Scan for the cell matching the given text and deliver its [X, Y] coordinate at center. 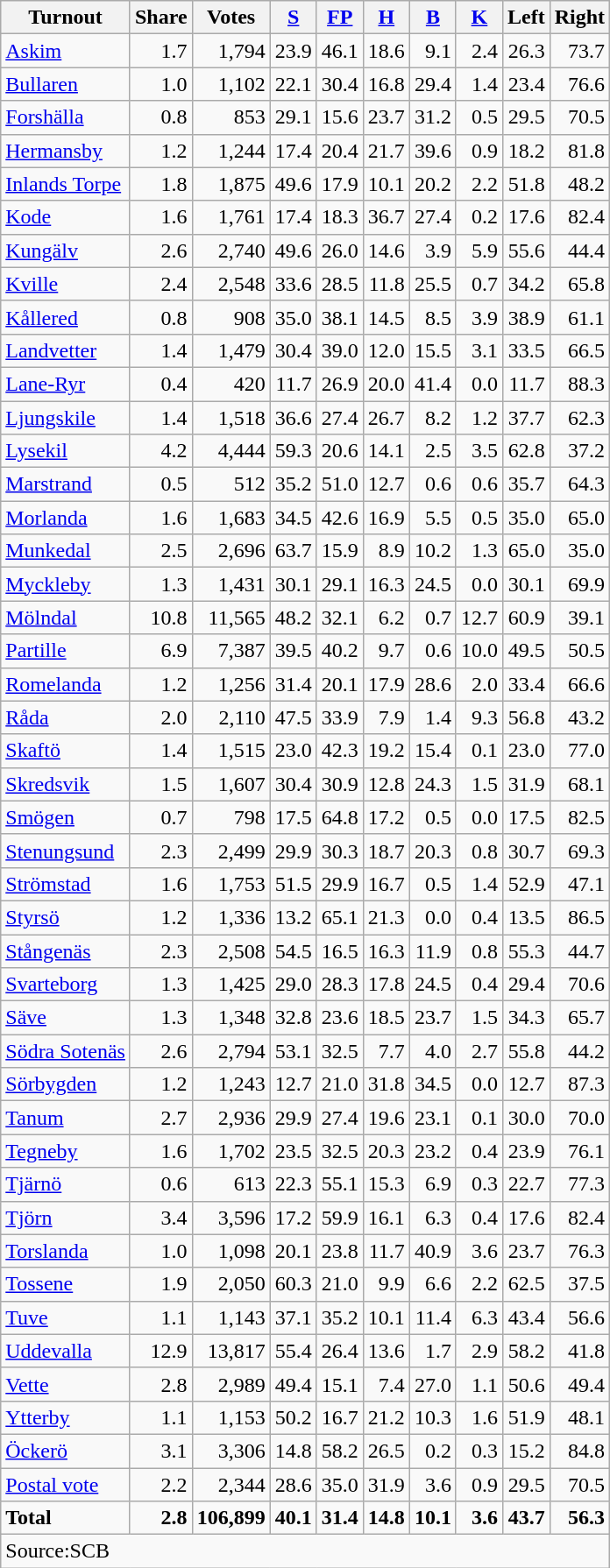
1,098 [231, 1251]
15.3 [386, 1184]
15.6 [340, 117]
29.0 [293, 985]
Tjärnö [66, 1184]
10.3 [433, 1417]
36.6 [293, 418]
Morlanda [66, 518]
Marstrand [66, 484]
55.6 [526, 251]
11.9 [433, 950]
6.6 [433, 1284]
13.6 [386, 1351]
50.5 [579, 651]
64.8 [340, 817]
Kode [66, 217]
44.4 [579, 251]
1,518 [231, 418]
9.7 [386, 651]
31.8 [386, 1084]
28.3 [340, 985]
9.9 [386, 1284]
65.8 [579, 284]
2,050 [231, 1284]
40.1 [293, 1518]
51.0 [340, 484]
51.9 [526, 1417]
66.5 [579, 350]
Romelanda [66, 684]
76.1 [579, 1151]
2,548 [231, 284]
20.6 [340, 451]
1,256 [231, 684]
1,153 [231, 1417]
5.9 [479, 251]
Sörbygden [66, 1084]
908 [231, 317]
7,387 [231, 651]
16.9 [386, 518]
47.5 [293, 717]
42.3 [340, 751]
76.6 [579, 84]
17.8 [386, 985]
2,110 [231, 717]
Ytterby [66, 1417]
5.5 [433, 518]
13,817 [231, 1351]
3.4 [161, 1218]
Partille [66, 651]
26.5 [386, 1451]
1,753 [231, 884]
77.3 [579, 1184]
12.8 [386, 784]
62.8 [526, 451]
49.5 [526, 651]
44.7 [579, 950]
22.7 [526, 1184]
26.0 [340, 251]
Råda [66, 717]
88.3 [579, 384]
33.4 [526, 684]
Munkedal [66, 551]
1,607 [231, 784]
11,565 [231, 618]
52.9 [526, 884]
798 [231, 817]
23.1 [433, 1118]
23.8 [340, 1251]
26.7 [386, 418]
2,740 [231, 251]
86.5 [579, 917]
7.7 [386, 1051]
43.7 [526, 1518]
63.7 [293, 551]
73.7 [579, 51]
51.5 [293, 884]
11.4 [433, 1317]
Share [161, 18]
Askim [66, 51]
3.5 [479, 451]
39.5 [293, 651]
24.3 [433, 784]
16.5 [340, 950]
25.5 [433, 284]
420 [231, 384]
15.1 [340, 1384]
Bullaren [66, 84]
Skredsvik [66, 784]
2.9 [479, 1351]
55.3 [526, 950]
12.0 [386, 350]
15.9 [340, 551]
43.2 [579, 717]
1,143 [231, 1317]
Turnout [66, 18]
12.9 [161, 1351]
Styrsö [66, 917]
30.3 [340, 851]
50.2 [293, 1417]
82.5 [579, 817]
15.4 [433, 751]
2,989 [231, 1384]
512 [231, 484]
28.5 [340, 284]
55.1 [340, 1184]
32.1 [340, 618]
48.1 [579, 1417]
6.2 [386, 618]
39.1 [579, 618]
19.6 [386, 1118]
46.1 [340, 51]
21.2 [386, 1417]
65.1 [340, 917]
18.5 [386, 1018]
14.6 [386, 251]
68.1 [579, 784]
38.1 [340, 317]
37.2 [579, 451]
21.3 [386, 917]
42.6 [340, 518]
1,515 [231, 751]
13.2 [293, 917]
1,348 [231, 1018]
11.8 [386, 284]
65.7 [579, 1018]
69.9 [579, 584]
81.8 [579, 151]
3,306 [231, 1451]
56.8 [526, 717]
Vette [66, 1384]
51.8 [526, 184]
Säve [66, 1018]
Lysekil [66, 451]
41.4 [433, 384]
2,794 [231, 1051]
56.3 [579, 1518]
4,444 [231, 451]
62.3 [579, 418]
37.5 [579, 1284]
50.6 [526, 1384]
37.1 [293, 1317]
59.9 [340, 1218]
40.9 [433, 1251]
Torslanda [66, 1251]
2,344 [231, 1485]
60.9 [526, 618]
Right [579, 18]
Votes [231, 18]
47.1 [579, 884]
7.9 [386, 717]
34.2 [526, 284]
Myckleby [66, 584]
Strömstad [66, 884]
33.5 [526, 350]
61.1 [579, 317]
Skaftö [66, 751]
1,683 [231, 518]
Tanum [66, 1118]
3,596 [231, 1218]
87.3 [579, 1084]
853 [231, 117]
Tuve [66, 1317]
20.2 [433, 184]
23.4 [526, 84]
1,425 [231, 985]
1,336 [231, 917]
34.3 [526, 1018]
Stenungsund [66, 851]
Tossene [66, 1284]
Ljungskile [66, 418]
20.4 [340, 151]
16.8 [386, 84]
1,702 [231, 1151]
56.6 [579, 1317]
1.8 [161, 184]
69.3 [579, 851]
9.3 [479, 717]
26.3 [526, 51]
53.1 [293, 1051]
18.6 [386, 51]
Öckerö [66, 1451]
Source:SCB [305, 1551]
9.1 [433, 51]
27.0 [433, 1384]
30.0 [526, 1118]
40.2 [340, 651]
Inlands Torpe [66, 184]
16.1 [386, 1218]
76.3 [579, 1251]
18.2 [526, 151]
39.6 [433, 151]
18.7 [386, 851]
70.0 [579, 1118]
S [293, 18]
54.5 [293, 950]
2,508 [231, 950]
31.2 [433, 117]
4.2 [161, 451]
64.3 [579, 484]
33.9 [340, 717]
22.3 [293, 1184]
Total [66, 1518]
26.4 [340, 1351]
Tjörn [66, 1218]
10.2 [433, 551]
43.4 [526, 1317]
4.0 [433, 1051]
14.5 [386, 317]
1,875 [231, 184]
2,696 [231, 551]
8.9 [386, 551]
H [386, 18]
19.2 [386, 751]
59.3 [293, 451]
44.2 [579, 1051]
Hermansby [66, 151]
Tegneby [66, 1151]
84.8 [579, 1451]
15.2 [526, 1451]
32.8 [293, 1018]
Postal vote [66, 1485]
613 [231, 1184]
Left [526, 18]
2,499 [231, 851]
21.7 [386, 151]
23.2 [433, 1151]
20.0 [386, 384]
37.7 [526, 418]
22.1 [293, 84]
38.9 [526, 317]
Svarteborg [66, 985]
Lane-Ryr [66, 384]
Södra Sotenäs [66, 1051]
60.3 [293, 1284]
1,794 [231, 51]
77.0 [579, 751]
Landvetter [66, 350]
106,899 [231, 1518]
13.5 [526, 917]
10.8 [161, 618]
15.5 [433, 350]
Kungälv [66, 251]
23.6 [340, 1018]
55.8 [526, 1051]
39.0 [340, 350]
Smögen [66, 817]
K [479, 18]
B [433, 18]
26.9 [340, 384]
1,761 [231, 217]
1,479 [231, 350]
55.4 [293, 1351]
Kville [66, 284]
1,244 [231, 151]
Forshälla [66, 117]
Kållered [66, 317]
33.6 [293, 284]
Mölndal [66, 618]
14.1 [386, 451]
2,936 [231, 1118]
1,431 [231, 584]
35.7 [526, 484]
41.8 [579, 1351]
30.9 [340, 784]
1,243 [231, 1084]
FP [340, 18]
1.9 [161, 1284]
8.2 [433, 418]
Uddevalla [66, 1351]
66.6 [579, 684]
18.3 [340, 217]
7.4 [386, 1384]
Stångenäs [66, 950]
10.0 [479, 651]
62.5 [526, 1284]
23.5 [293, 1151]
30.7 [526, 851]
70.6 [579, 985]
36.7 [386, 217]
1,102 [231, 84]
8.5 [433, 317]
